Return the [X, Y] coordinate for the center point of the cell that contains the specified text.  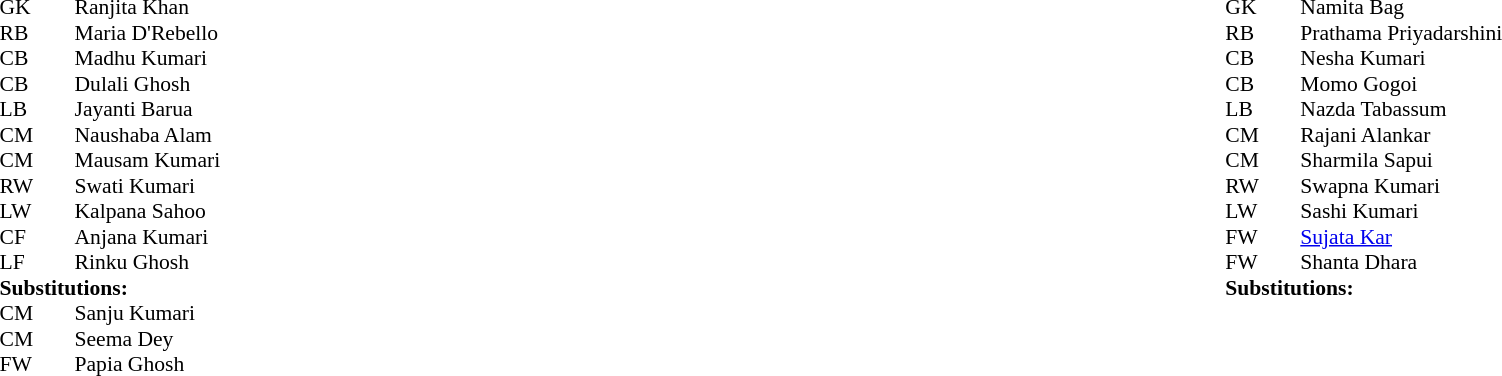
Sharmila Sapui [1401, 161]
Seema Dey [147, 339]
Momo Gogoi [1401, 84]
Prathama Priyadarshini [1401, 33]
Swapna Kumari [1401, 186]
Naushaba Alam [147, 135]
Dulali Ghosh [147, 84]
Rajani Alankar [1401, 135]
Kalpana Sahoo [147, 211]
Nesha Kumari [1401, 59]
CF [19, 237]
Jayanti Barua [147, 109]
Nazda Tabassum [1401, 109]
Rinku Ghosh [147, 263]
Shanta Dhara [1401, 263]
Sujata Kar [1401, 237]
Sashi Kumari [1401, 211]
Swati Kumari [147, 186]
Sanju Kumari [147, 313]
Mausam Kumari [147, 161]
Anjana Kumari [147, 237]
LF [19, 263]
Maria D'Rebello [147, 33]
Madhu Kumari [147, 59]
